For the text-containing cell, return its midpoint in [x, y] coordinate format. 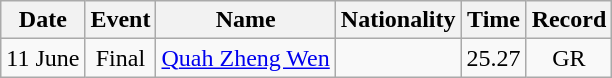
Quah Zheng Wen [246, 58]
Event [120, 20]
Name [246, 20]
Date [43, 20]
Record [569, 20]
25.27 [494, 58]
Time [494, 20]
Final [120, 58]
11 June [43, 58]
Nationality [398, 20]
GR [569, 58]
